Return [x, y] of the center of cell containing provided text 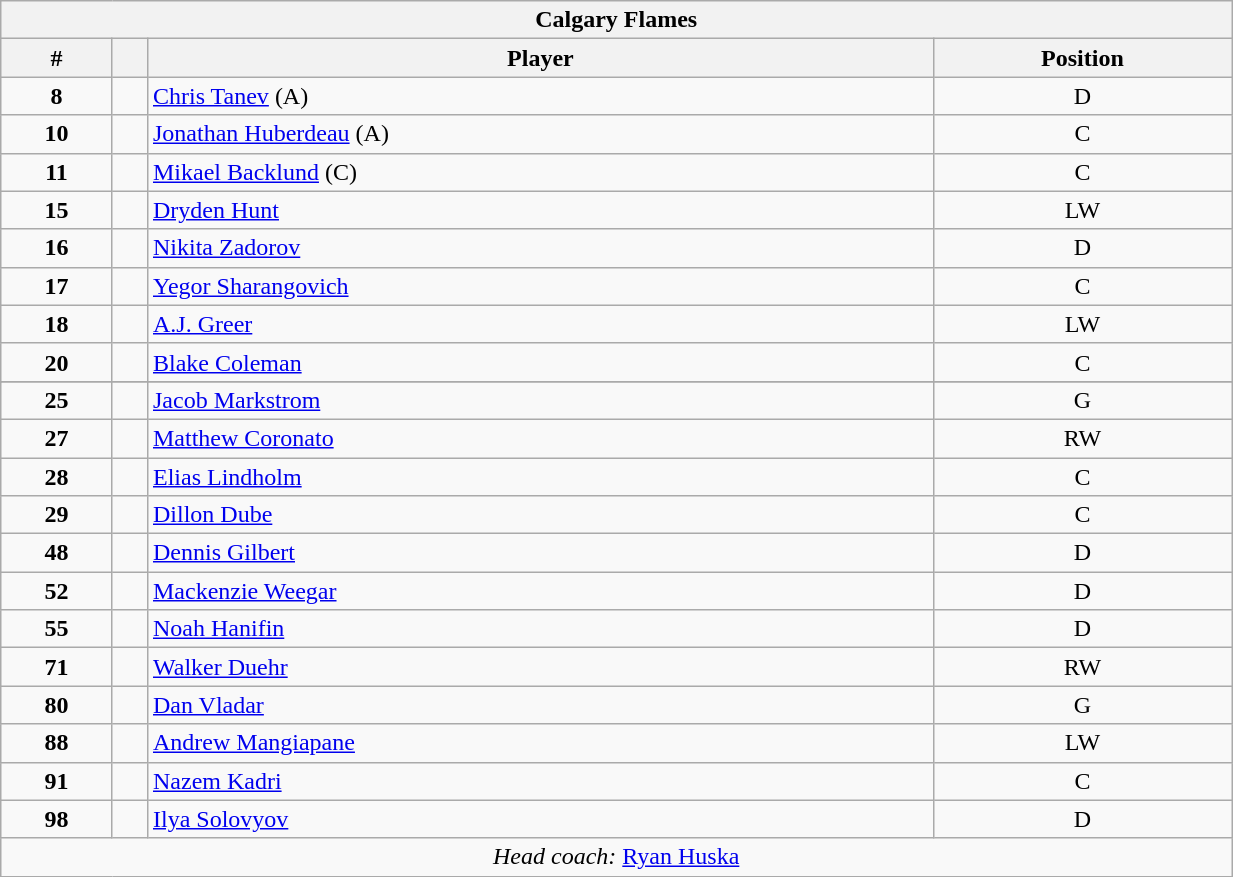
17 [57, 286]
Mikael Backlund (C) [540, 172]
28 [57, 477]
Dan Vladar [540, 705]
10 [57, 134]
Jacob Markstrom [540, 400]
Dennis Gilbert [540, 553]
98 [57, 819]
Ilya Solovyov [540, 819]
Head coach: Ryan Huska [616, 857]
Blake Coleman [540, 362]
27 [57, 438]
52 [57, 591]
88 [57, 743]
A.J. Greer [540, 324]
Player [540, 58]
Yegor Sharangovich [540, 286]
Andrew Mangiapane [540, 743]
8 [57, 96]
# [57, 58]
Matthew Coronato [540, 438]
Noah Hanifin [540, 629]
Dryden Hunt [540, 210]
Nikita Zadorov [540, 248]
15 [57, 210]
80 [57, 705]
Chris Tanev (A) [540, 96]
16 [57, 248]
Dillon Dube [540, 515]
Mackenzie Weegar [540, 591]
Position [1082, 58]
25 [57, 400]
55 [57, 629]
29 [57, 515]
Nazem Kadri [540, 781]
Walker Duehr [540, 667]
48 [57, 553]
18 [57, 324]
Calgary Flames [616, 20]
20 [57, 362]
Elias Lindholm [540, 477]
71 [57, 667]
Jonathan Huberdeau (A) [540, 134]
11 [57, 172]
91 [57, 781]
